Provide the [x, y] coordinate of the cell's center where the given text is located.  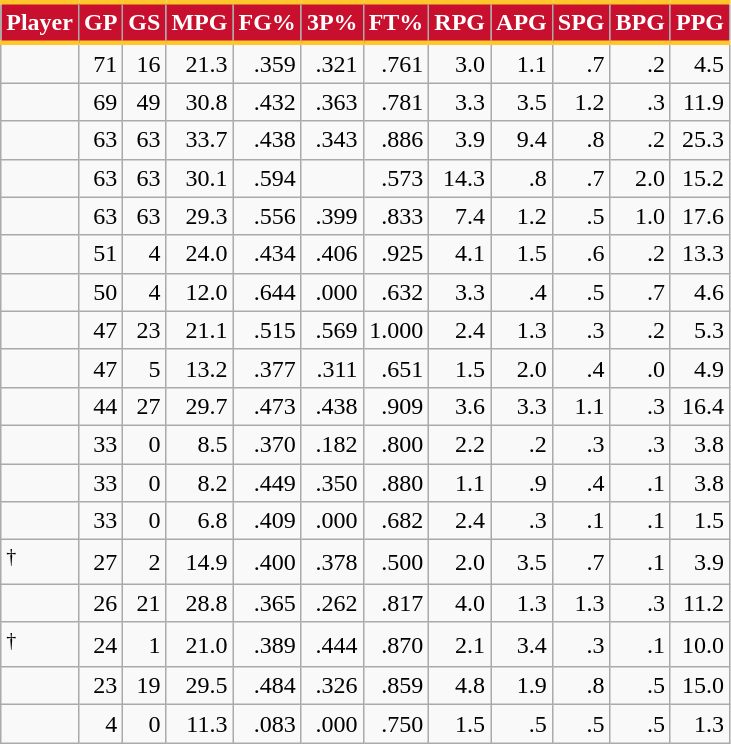
.632 [396, 292]
3P% [332, 22]
.326 [332, 686]
.500 [396, 562]
4.8 [460, 686]
44 [100, 406]
.406 [332, 254]
.909 [396, 406]
.409 [267, 521]
28.8 [200, 603]
.399 [332, 216]
17.6 [700, 216]
19 [144, 686]
.817 [396, 603]
.781 [396, 102]
21.1 [200, 330]
FT% [396, 22]
.262 [332, 603]
49 [144, 102]
71 [100, 63]
.594 [267, 178]
.644 [267, 292]
.359 [267, 63]
.9 [522, 483]
4.6 [700, 292]
14.9 [200, 562]
50 [100, 292]
16.4 [700, 406]
.083 [267, 724]
Player [40, 22]
.682 [396, 521]
.378 [332, 562]
.859 [396, 686]
.389 [267, 644]
APG [522, 22]
30.1 [200, 178]
14.3 [460, 178]
.434 [267, 254]
13.3 [700, 254]
1 [144, 644]
29.3 [200, 216]
.750 [396, 724]
.311 [332, 368]
11.2 [700, 603]
21.0 [200, 644]
.444 [332, 644]
SPG [581, 22]
.833 [396, 216]
9.4 [522, 140]
24 [100, 644]
2.2 [460, 444]
4.5 [700, 63]
5.3 [700, 330]
.182 [332, 444]
4.9 [700, 368]
10.0 [700, 644]
5 [144, 368]
4.1 [460, 254]
.370 [267, 444]
21.3 [200, 63]
11.3 [200, 724]
2.1 [460, 644]
.363 [332, 102]
.432 [267, 102]
.365 [267, 603]
.573 [396, 178]
MPG [200, 22]
.925 [396, 254]
.449 [267, 483]
.761 [396, 63]
33.7 [200, 140]
69 [100, 102]
2 [144, 562]
.343 [332, 140]
.515 [267, 330]
BPG [640, 22]
11.9 [700, 102]
FG% [267, 22]
29.7 [200, 406]
.886 [396, 140]
26 [100, 603]
RPG [460, 22]
12.0 [200, 292]
.6 [581, 254]
1.0 [640, 216]
25.3 [700, 140]
GP [100, 22]
.350 [332, 483]
.0 [640, 368]
.880 [396, 483]
16 [144, 63]
15.0 [700, 686]
.651 [396, 368]
.556 [267, 216]
29.5 [200, 686]
8.5 [200, 444]
1.9 [522, 686]
PPG [700, 22]
4.0 [460, 603]
30.8 [200, 102]
3.0 [460, 63]
7.4 [460, 216]
3.6 [460, 406]
15.2 [700, 178]
6.8 [200, 521]
1.000 [396, 330]
.800 [396, 444]
51 [100, 254]
.400 [267, 562]
.484 [267, 686]
13.2 [200, 368]
8.2 [200, 483]
3.4 [522, 644]
.569 [332, 330]
.377 [267, 368]
24.0 [200, 254]
.321 [332, 63]
.870 [396, 644]
GS [144, 22]
.473 [267, 406]
21 [144, 603]
